Output the (x, y) coordinate of the center of the cell containing the given text.  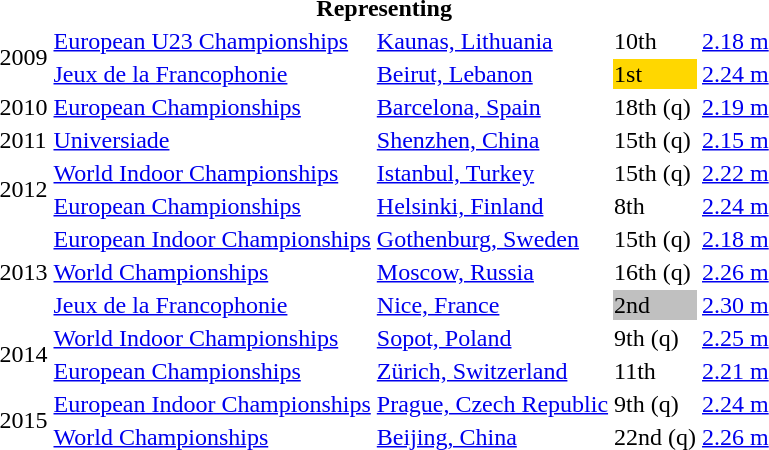
18th (q) (656, 107)
10th (656, 41)
Helsinki, Finland (492, 206)
8th (656, 206)
Shenzhen, China (492, 140)
European U23 Championships (212, 41)
2nd (656, 305)
Zürich, Switzerland (492, 371)
Sopot, Poland (492, 338)
Prague, Czech Republic (492, 404)
Moscow, Russia (492, 272)
Gothenburg, Sweden (492, 239)
Nice, France (492, 305)
World Championships (212, 272)
11th (656, 371)
Istanbul, Turkey (492, 173)
16th (q) (656, 272)
Beirut, Lebanon (492, 74)
Barcelona, Spain (492, 107)
Kaunas, Lithuania (492, 41)
Universiade (212, 140)
1st (656, 74)
